Capture the cell that displays the provided text and extract its [x, y] central coordinate. 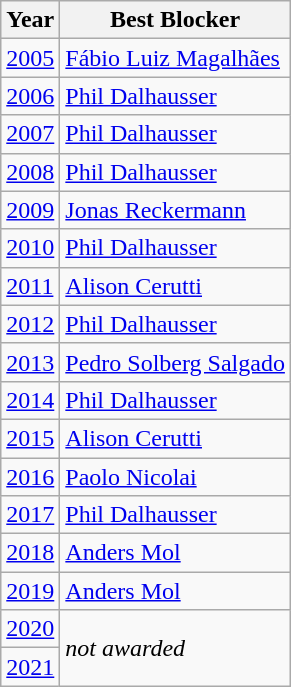
Fábio Luiz Magalhães [176, 58]
2009 [30, 210]
2021 [30, 667]
2014 [30, 400]
2006 [30, 96]
2012 [30, 324]
2007 [30, 134]
2019 [30, 591]
Jonas Reckermann [176, 210]
not awarded [176, 648]
Pedro Solberg Salgado [176, 362]
2020 [30, 629]
2016 [30, 477]
2008 [30, 172]
Paolo Nicolai [176, 477]
2010 [30, 248]
2013 [30, 362]
2017 [30, 515]
2005 [30, 58]
Best Blocker [176, 20]
2011 [30, 286]
2018 [30, 553]
2015 [30, 438]
Year [30, 20]
